Search for the cell housing the specified text and yield its [X, Y] center coordinate. 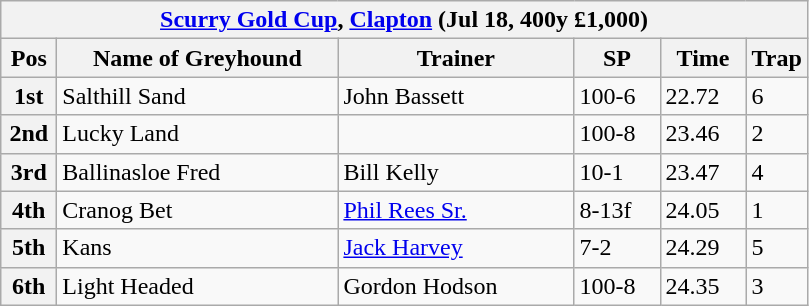
Lucky Land [198, 134]
Pos [29, 58]
4th [29, 210]
Gordon Hodson [456, 286]
Name of Greyhound [198, 58]
Ballinasloe Fred [198, 172]
5 [776, 248]
Kans [198, 248]
23.47 [703, 172]
2nd [29, 134]
John Bassett [456, 96]
SP [617, 58]
Phil Rees Sr. [456, 210]
Trap [776, 58]
3 [776, 286]
8-13f [617, 210]
Jack Harvey [456, 248]
10-1 [617, 172]
5th [29, 248]
1 [776, 210]
6th [29, 286]
Light Headed [198, 286]
4 [776, 172]
6 [776, 96]
2 [776, 134]
1st [29, 96]
Bill Kelly [456, 172]
24.05 [703, 210]
7-2 [617, 248]
100-6 [617, 96]
Salthill Sand [198, 96]
23.46 [703, 134]
Time [703, 58]
Scurry Gold Cup, Clapton (Jul 18, 400y £1,000) [404, 20]
24.29 [703, 248]
22.72 [703, 96]
Trainer [456, 58]
Cranog Bet [198, 210]
24.35 [703, 286]
3rd [29, 172]
